Capture the cell that displays the provided text and extract its [X, Y] central coordinate. 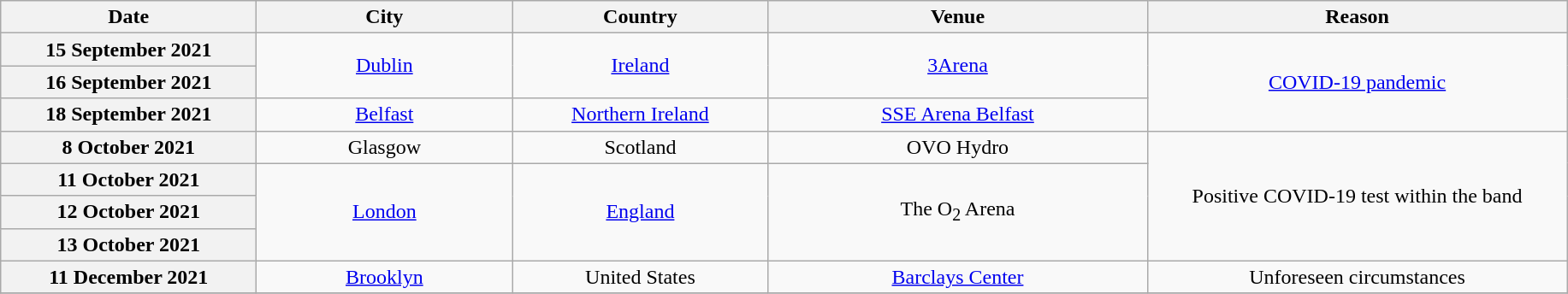
Northern Ireland [640, 115]
11 October 2021 [128, 179]
Date [128, 17]
8 October 2021 [128, 147]
Unforeseen circumstances [1357, 277]
13 October 2021 [128, 244]
Belfast [385, 115]
United States [640, 277]
18 September 2021 [128, 115]
Scotland [640, 147]
OVO Hydro [958, 147]
11 December 2021 [128, 277]
Brooklyn [385, 277]
Country [640, 17]
Barclays Center [958, 277]
The O2 Arena [958, 212]
Ireland [640, 66]
London [385, 212]
Reason [1357, 17]
12 October 2021 [128, 212]
Positive COVID-19 test within the band [1357, 196]
England [640, 212]
15 September 2021 [128, 50]
Glasgow [385, 147]
City [385, 17]
Venue [958, 17]
SSE Arena Belfast [958, 115]
3Arena [958, 66]
Dublin [385, 66]
16 September 2021 [128, 82]
COVID-19 pandemic [1357, 82]
